Locate the cell with the specified text and output its [x, y] center coordinate. 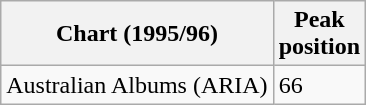
Peakposition [319, 34]
Chart (1995/96) [137, 34]
Australian Albums (ARIA) [137, 85]
66 [319, 85]
